Return the [X, Y] coordinate for the center point of the cell that contains the specified text.  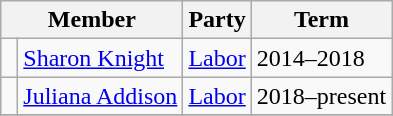
Term [321, 20]
Party [217, 20]
Member [92, 20]
Juliana Addison [100, 96]
2018–present [321, 96]
Sharon Knight [100, 58]
2014–2018 [321, 58]
